Extract the [X, Y] coordinate from the center of the cell holding the provided text.  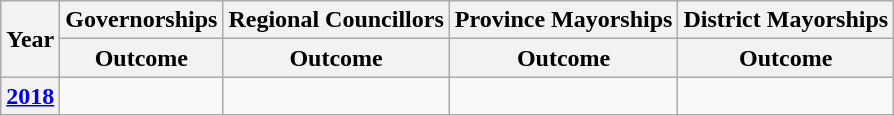
Year [30, 39]
2018 [30, 96]
Province Mayorships [564, 20]
Regional Councillors [336, 20]
District Mayorships [786, 20]
Governorships [142, 20]
